Provide the (X, Y) coordinate of the cell's center where the given text is located.  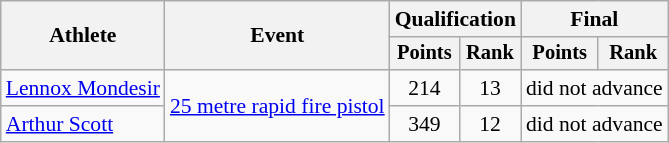
Final (594, 19)
214 (424, 88)
13 (490, 88)
Event (278, 36)
Athlete (83, 36)
Qualification (456, 19)
Arthur Scott (83, 124)
12 (490, 124)
25 metre rapid fire pistol (278, 106)
349 (424, 124)
Lennox Mondesir (83, 88)
